Detect which cell encompasses the target text, then output its [X, Y] center coordinate. 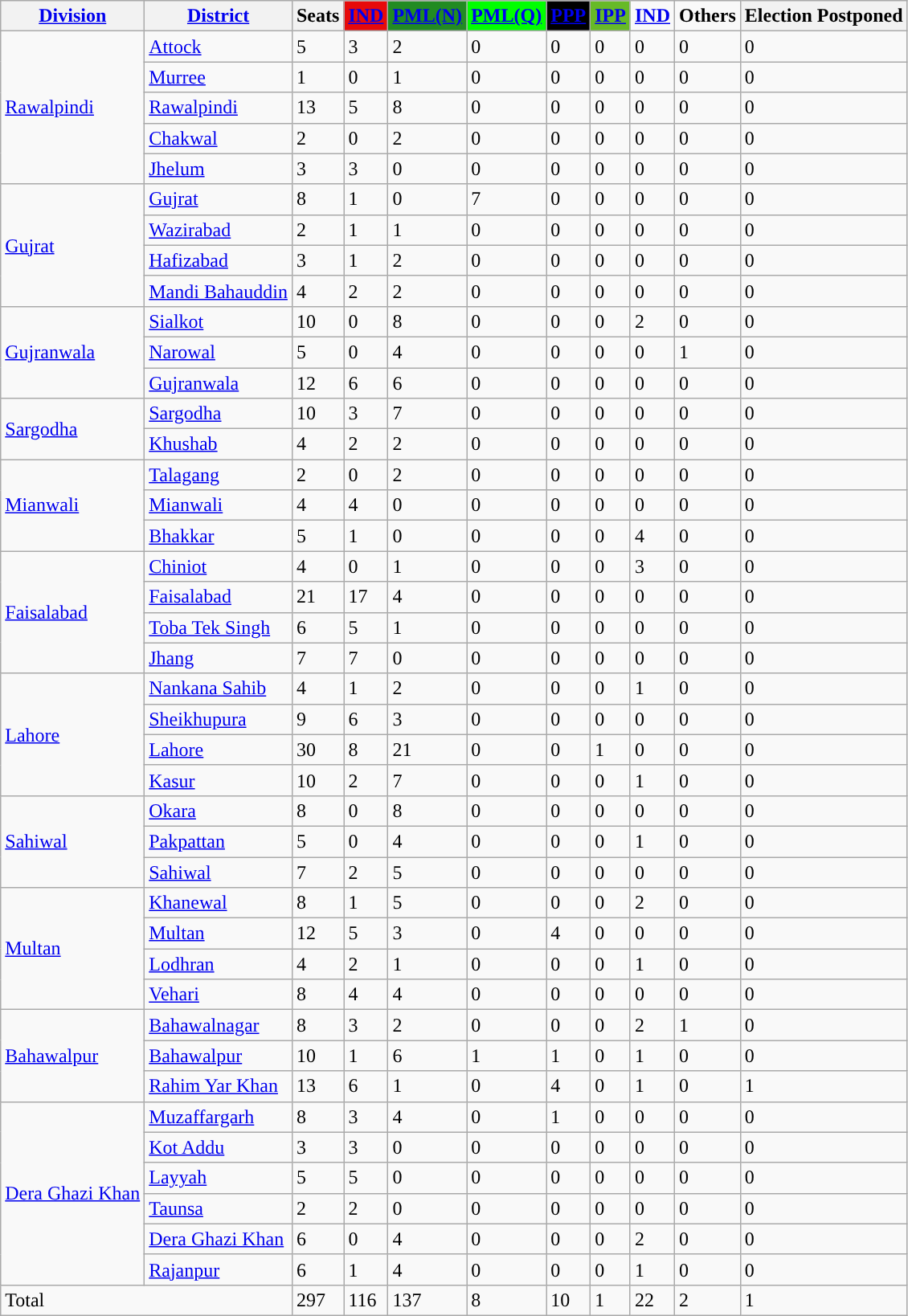
Mandi Bahauddin [219, 291]
Chakwal [219, 138]
Wazirabad [219, 230]
PPP [569, 16]
9 [317, 719]
Lodhran [219, 964]
Chiniot [219, 566]
137 [427, 1300]
Okara [219, 811]
Election Postponed [824, 16]
Khushab [219, 444]
Bahawalnagar [219, 1025]
Talagang [219, 475]
Jhelum [219, 169]
Attock [219, 47]
District [219, 16]
Rajanpur [219, 1269]
Kot Addu [219, 1147]
Sheikhupura [219, 719]
Taunsa [219, 1208]
Total [146, 1300]
Seats [317, 16]
Layyah [219, 1178]
PML(N) [427, 16]
Bhakkar [219, 536]
30 [317, 750]
Narowal [219, 352]
17 [366, 597]
Pakpattan [219, 841]
IPP [611, 16]
PML(Q) [506, 16]
Division [72, 16]
22 [652, 1300]
Kasur [219, 780]
297 [317, 1300]
Murree [219, 77]
Nankana Sahib [219, 689]
Others [708, 16]
Sialkot [219, 321]
Muzaffargarh [219, 1117]
116 [366, 1300]
Toba Tek Singh [219, 627]
Jhang [219, 658]
Hafizabad [219, 260]
Rahim Yar Khan [219, 1086]
Vehari [219, 995]
Khanewal [219, 903]
